Determine the [x, y] coordinate at the center of the cell enclosing the given text.  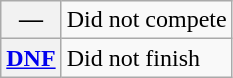
Did not compete [146, 20]
Did not finish [146, 58]
— [31, 20]
DNF [31, 58]
